Provide the [x, y] coordinate of the cell's center where the given text is located.  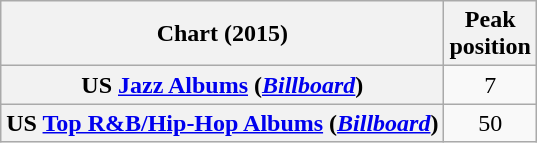
7 [490, 85]
Peakposition [490, 34]
Chart (2015) [222, 34]
US Jazz Albums (Billboard) [222, 85]
50 [490, 123]
US Top R&B/Hip-Hop Albums (Billboard) [222, 123]
